Return [X, Y] of the center of cell containing provided text 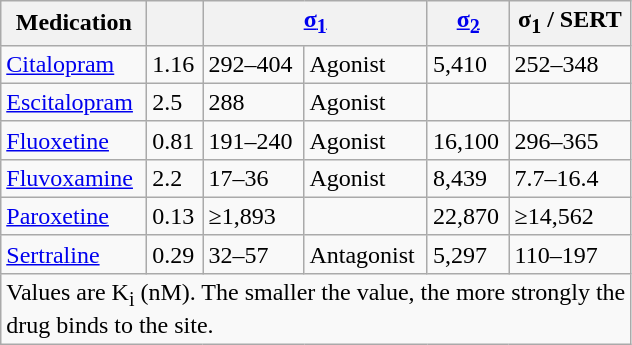
σ2 [468, 23]
Citalopram [74, 64]
Sertraline [74, 254]
Paroxetine [74, 216]
Fluvoxamine [74, 178]
Fluoxetine [74, 140]
0.13 [175, 216]
8,439 [468, 178]
Escitalopram [74, 102]
7.7–16.4 [570, 178]
Values are Ki (nM). The smaller the value, the more strongly thedrug binds to the site. [316, 308]
0.81 [175, 140]
22,870 [468, 216]
2.5 [175, 102]
191–240 [254, 140]
296–365 [570, 140]
σ1 / SERT [570, 23]
5,297 [468, 254]
5,410 [468, 64]
1.16 [175, 64]
110–197 [570, 254]
≥1,893 [254, 216]
16,100 [468, 140]
Medication [74, 23]
32–57 [254, 254]
252–348 [570, 64]
0.29 [175, 254]
2.2 [175, 178]
Antagonist [366, 254]
≥14,562 [570, 216]
σ1 [315, 23]
17–36 [254, 178]
288 [254, 102]
292–404 [254, 64]
